Search for the cell housing the specified text and yield its (x, y) center coordinate. 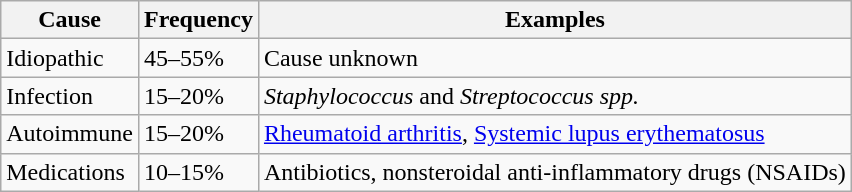
Infection (70, 96)
Rheumatoid arthritis, Systemic lupus erythematosus (554, 134)
Idiopathic (70, 58)
Cause unknown (554, 58)
45–55% (198, 58)
Cause (70, 20)
Autoimmune (70, 134)
Staphylococcus and Streptococcus spp. (554, 96)
10–15% (198, 172)
Examples (554, 20)
Medications (70, 172)
Antibiotics, nonsteroidal anti-inflammatory drugs (NSAIDs) (554, 172)
Frequency (198, 20)
